Provide the (x, y) coordinate of the cell's center where the given text is located.  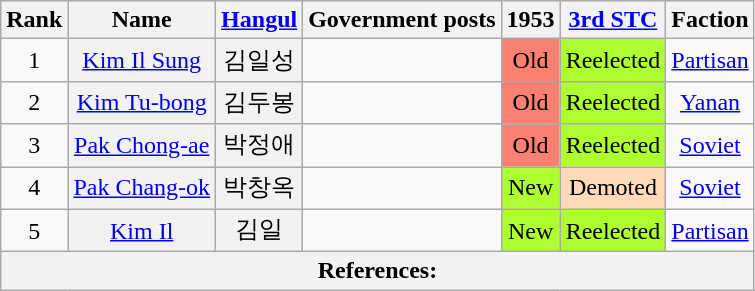
2 (34, 102)
Faction (710, 20)
김일성 (260, 60)
5 (34, 230)
박창옥 (260, 188)
3rd STC (613, 20)
3 (34, 146)
Pak Chong-ae (142, 146)
Hangul (260, 20)
1953 (530, 20)
김일 (260, 230)
Kim Il Sung (142, 60)
Pak Chang-ok (142, 188)
References: (378, 271)
Demoted (613, 188)
Kim Tu-bong (142, 102)
4 (34, 188)
Government posts (402, 20)
Rank (34, 20)
Kim Il (142, 230)
김두봉 (260, 102)
박정애 (260, 146)
1 (34, 60)
Yanan (710, 102)
Name (142, 20)
